Extract the [x, y] coordinate from the center of the cell holding the provided text.  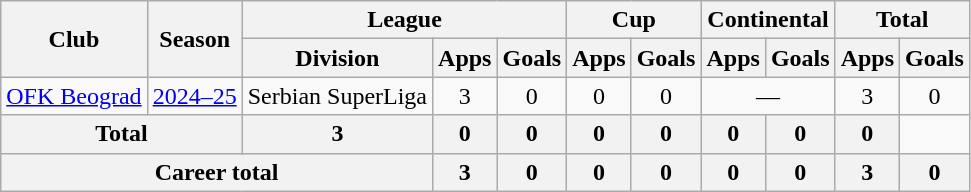
League [404, 20]
Club [74, 39]
Serbian SuperLiga [337, 96]
Season [194, 39]
2024–25 [194, 96]
Continental [768, 20]
Cup [634, 20]
— [768, 96]
Division [337, 58]
OFK Beograd [74, 96]
Career total [217, 172]
